Detect which cell encompasses the target text, then output its (x, y) center coordinate. 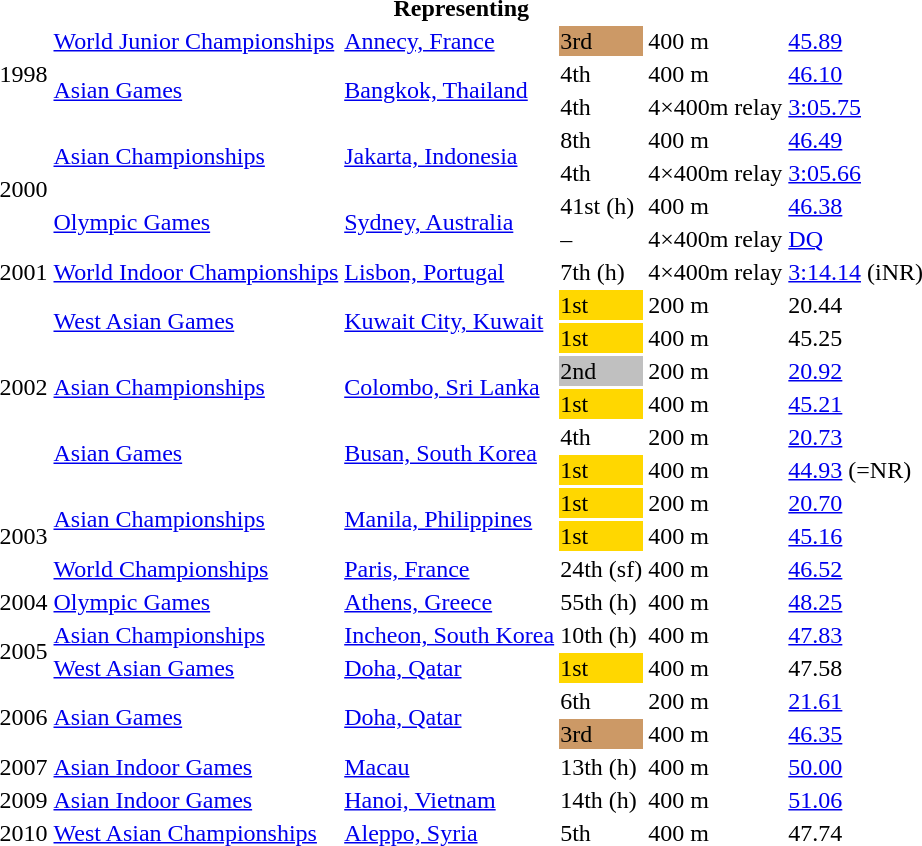
14th (h) (602, 800)
– (602, 239)
Incheon, South Korea (450, 635)
10th (h) (602, 635)
8th (602, 140)
55th (h) (602, 602)
Athens, Greece (450, 602)
6th (602, 701)
Bangkok, Thailand (450, 90)
Sydney, Australia (450, 222)
Jakarta, Indonesia (450, 156)
41st (h) (602, 206)
Kuwait City, Kuwait (450, 322)
World Championships (196, 569)
7th (h) (602, 272)
Lisbon, Portugal (450, 272)
2nd (602, 371)
Macau (450, 767)
Busan, South Korea (450, 454)
13th (h) (602, 767)
World Indoor Championships (196, 272)
Hanoi, Vietnam (450, 800)
24th (sf) (602, 569)
Paris, France (450, 569)
World Junior Championships (196, 41)
Manila, Philippines (450, 520)
Colombo, Sri Lanka (450, 388)
Annecy, France (450, 41)
